Scan for the cell matching the given text and deliver its (X, Y) coordinate at center. 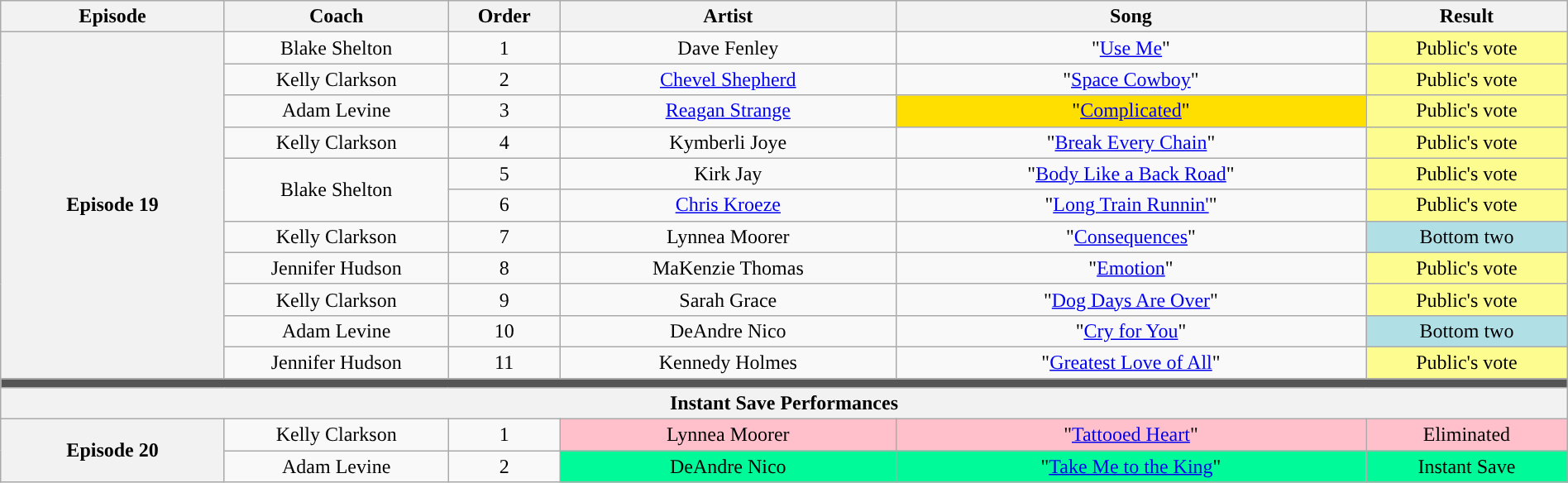
Reagan Strange (728, 111)
"Cry for You" (1131, 331)
"Tattooed Heart" (1131, 435)
"Body Like a Back Road" (1131, 174)
Sarah Grace (728, 299)
"Space Cowboy" (1131, 79)
Instant Save (1467, 466)
"Consequences" (1131, 237)
Dave Fenley (728, 48)
Instant Save Performances (784, 404)
Kennedy Holmes (728, 362)
Chris Kroeze (728, 205)
Episode (112, 17)
"Dog Days Are Over" (1131, 299)
"Emotion" (1131, 268)
Song (1131, 17)
Kymberli Joye (728, 142)
Episode 19 (112, 205)
3 (504, 111)
Result (1467, 17)
"Break Every Chain" (1131, 142)
Kirk Jay (728, 174)
Coach (336, 17)
"Complicated" (1131, 111)
7 (504, 237)
"Greatest Love of All" (1131, 362)
Eliminated (1467, 435)
"Long Train Runnin'" (1131, 205)
Artist (728, 17)
Episode 20 (112, 451)
6 (504, 205)
11 (504, 362)
"Use Me" (1131, 48)
8 (504, 268)
Order (504, 17)
10 (504, 331)
5 (504, 174)
"Take Me to the King" (1131, 466)
4 (504, 142)
MaKenzie Thomas (728, 268)
9 (504, 299)
Chevel Shepherd (728, 79)
